Output the (x, y) coordinate of the center of the cell containing the given text.  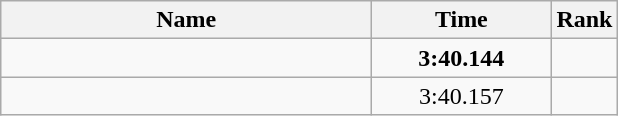
3:40.157 (462, 96)
Name (186, 20)
Rank (584, 20)
3:40.144 (462, 58)
Time (462, 20)
